Scan for the cell matching the given text and deliver its (x, y) coordinate at center. 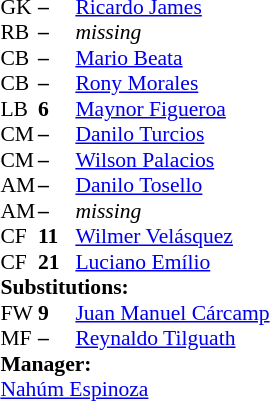
9 (57, 313)
Maynor Figueroa (172, 109)
11 (57, 237)
LB (19, 109)
Mario Beata (172, 58)
RB (19, 33)
Luciano Emílio (172, 262)
Juan Manuel Cárcamp (172, 313)
Wilson Palacios (172, 160)
Danilo Tosello (172, 185)
Danilo Turcios (172, 135)
Wilmer Velásquez (172, 237)
Substitutions: (134, 287)
21 (57, 262)
Rony Morales (172, 83)
Reynaldo Tilguath (172, 339)
MF (19, 339)
Manager: (134, 364)
6 (57, 109)
FW (19, 313)
